Capture the cell that displays the provided text and extract its (X, Y) central coordinate. 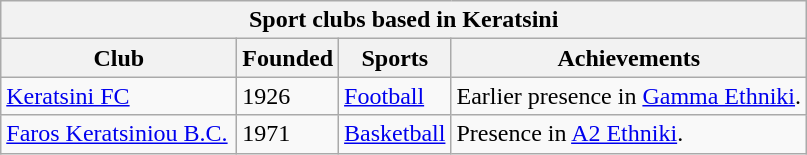
1926 (288, 96)
Achievements (629, 58)
Faros Keratsiniou B.C. (119, 134)
Basketball (395, 134)
Club (119, 58)
Earlier presence in Gamma Ethniki. (629, 96)
Football (395, 96)
Sports (395, 58)
Sport clubs based in Keratsini (404, 20)
1971 (288, 134)
Presence in A2 Ethniki. (629, 134)
Keratsini FC (119, 96)
Founded (288, 58)
